Pinpoint the cell where the given text exists, returning its [x, y] midpoint coordinate. 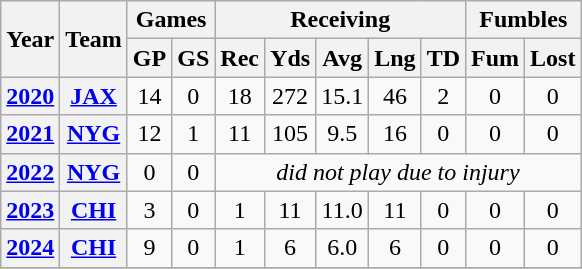
11.0 [342, 210]
Yds [290, 58]
did not play due to injury [398, 172]
16 [395, 134]
3 [149, 210]
2024 [30, 248]
GS [194, 58]
2020 [30, 96]
6.0 [342, 248]
Year [30, 39]
Avg [342, 58]
Fumbles [524, 20]
Receiving [340, 20]
2022 [30, 172]
2 [443, 96]
12 [149, 134]
2021 [30, 134]
272 [290, 96]
Rec [240, 58]
Lost [553, 58]
9 [149, 248]
Fum [496, 58]
46 [395, 96]
18 [240, 96]
Team [94, 39]
2023 [30, 210]
14 [149, 96]
15.1 [342, 96]
Games [170, 20]
9.5 [342, 134]
105 [290, 134]
TD [443, 58]
JAX [94, 96]
Lng [395, 58]
GP [149, 58]
